Detect which cell encompasses the target text, then output its (x, y) center coordinate. 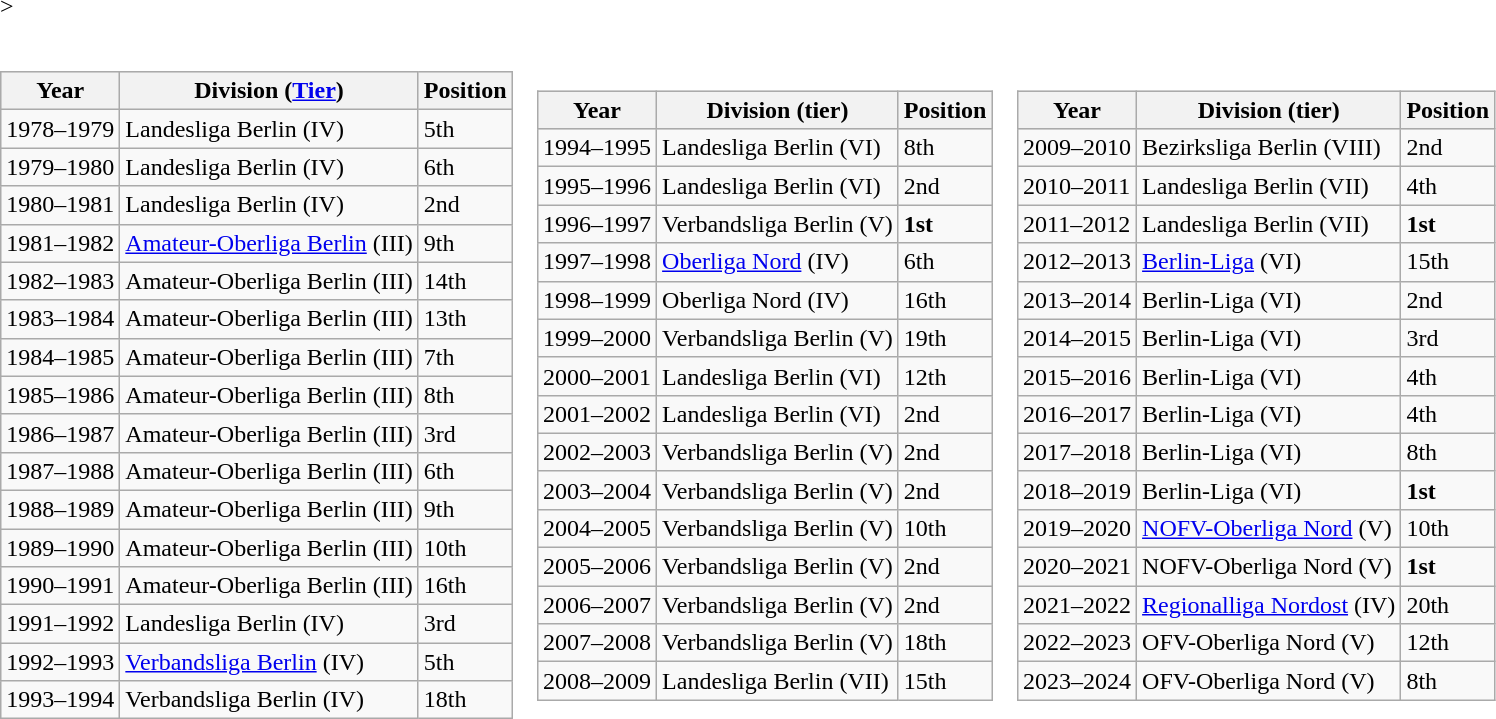
20th (1448, 605)
2000–2001 (598, 376)
1987–1988 (60, 471)
2014–2015 (1076, 338)
2005–2006 (598, 567)
2021–2022 (1076, 605)
2022–2023 (1076, 643)
2012–2013 (1076, 262)
2004–2005 (598, 528)
1988–1989 (60, 509)
2003–2004 (598, 490)
1984–1985 (60, 357)
14th (465, 281)
1985–1986 (60, 395)
1990–1991 (60, 586)
2019–2020 (1076, 528)
7th (465, 357)
2013–2014 (1076, 300)
2006–2007 (598, 605)
1997–1998 (598, 262)
2016–2017 (1076, 414)
2017–2018 (1076, 452)
1989–1990 (60, 547)
Bezirksliga Berlin (VIII) (1269, 148)
1995–1996 (598, 186)
1982–1983 (60, 281)
Regionalliga Nordost (IV) (1269, 605)
1996–1997 (598, 224)
1994–1995 (598, 148)
Division (Tier) (269, 91)
2002–2003 (598, 452)
13th (465, 319)
1991–1992 (60, 624)
2020–2021 (1076, 567)
2015–2016 (1076, 376)
2010–2011 (1076, 186)
2009–2010 (1076, 148)
1986–1987 (60, 433)
2001–2002 (598, 414)
2007–2008 (598, 643)
1980–1981 (60, 205)
1992–1993 (60, 662)
1978–1979 (60, 129)
19th (945, 338)
1998–1999 (598, 300)
1979–1980 (60, 167)
1981–1982 (60, 243)
2023–2024 (1076, 681)
2008–2009 (598, 681)
1993–1994 (60, 700)
2018–2019 (1076, 490)
1999–2000 (598, 338)
1983–1984 (60, 319)
2011–2012 (1076, 224)
